Extract the [x, y] coordinate from the center of the cell holding the provided text.  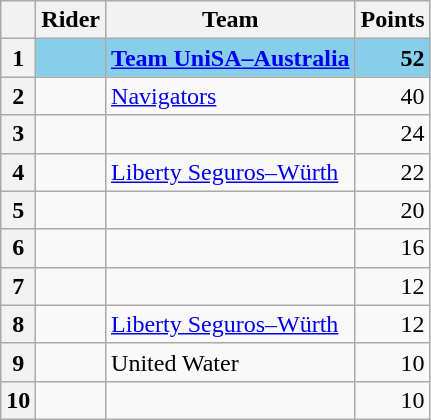
8 [18, 324]
40 [392, 96]
1 [18, 58]
52 [392, 58]
20 [392, 210]
5 [18, 210]
Team [231, 20]
Team UniSA–Australia [231, 58]
Rider [71, 20]
Navigators [231, 96]
9 [18, 362]
2 [18, 96]
7 [18, 286]
16 [392, 248]
Points [392, 20]
22 [392, 172]
United Water [231, 362]
6 [18, 248]
4 [18, 172]
24 [392, 134]
3 [18, 134]
